Scan for the cell matching the given text and deliver its (X, Y) coordinate at center. 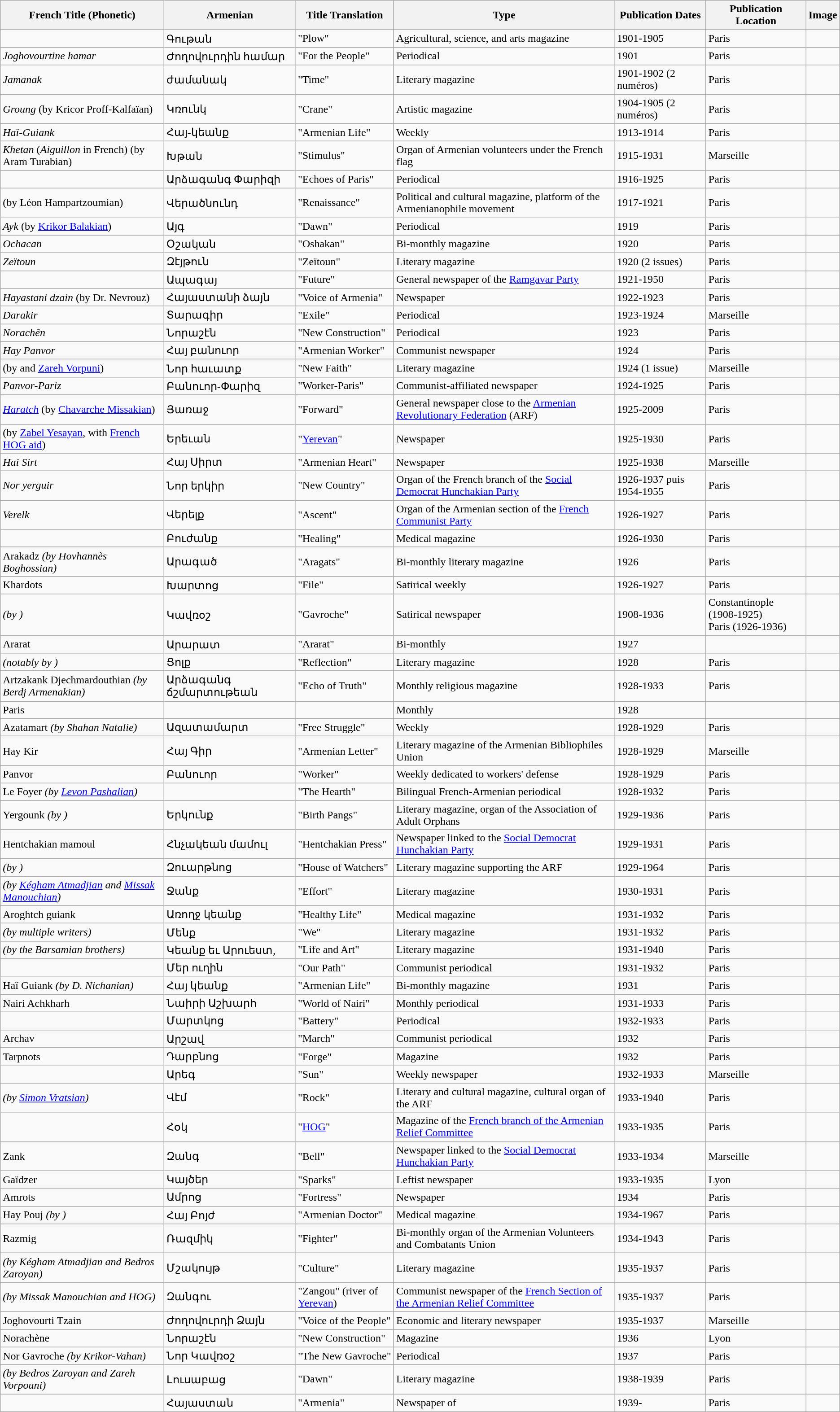
"Sun" (345, 1074)
Communist-affiliated newspaper (504, 386)
Archav (83, 1039)
Communist newspaper (504, 350)
1901-1905 (661, 39)
Հայ Գիր (230, 751)
(by Léon Hampartzoumian) (83, 203)
Արձագանգ Փարիզի (230, 179)
"Ascent" (345, 515)
Bi-monthly literary magazine (504, 562)
"Voice of the People" (345, 1320)
Մարտկոց (230, 1021)
Հայ Սիրտ (230, 462)
Artistic magazine (504, 109)
Khetan (Aiguillon in French) (by Aram Turabian) (83, 156)
Կեանք եւ Արուեստ, (230, 950)
General newspaper close to the Armenian Revolutionary Federation (ARF) (504, 409)
Aroghtch guiank (83, 914)
Hai Sirt (83, 462)
Զէյթուն (230, 262)
Nor yerguir (83, 485)
Image (823, 15)
Վէմ (230, 1097)
"Armenian Doctor" (345, 1215)
"Healthy Life" (345, 914)
"New Country" (345, 485)
Բուժանք (230, 538)
1913-1914 (661, 132)
"Sparks" (345, 1180)
(by Kégham Atmadjian and Bedros Zaroyan) (83, 1268)
1928-1933 (661, 686)
1924-1925 (661, 386)
"Free Struggle" (345, 727)
Jamanak (83, 80)
Political and cultural magazine, platform of the Armenianophile movement (504, 203)
Ամրոց (230, 1198)
1931-1933 (661, 1003)
1925-2009 (661, 409)
"Hentchakian Press" (345, 844)
Razmig (83, 1238)
1901-1902 (2 numéros) (661, 80)
Satirical weekly (504, 585)
Amrots (83, 1198)
Publication Dates (661, 15)
"File" (345, 585)
Խթան (230, 156)
Ժողովուրդի Ձայն (230, 1320)
1926 (661, 562)
1933-1940 (661, 1097)
Haï-Guiank (83, 132)
Panvor-Pariz (83, 386)
"Birth Pangs" (345, 815)
"Forge" (345, 1057)
Մեր ուղին (230, 968)
"March" (345, 1039)
"Armenian Letter" (345, 751)
Hay Pouj (by ) (83, 1215)
1917-1921 (661, 203)
Armenian (230, 15)
1930-1931 (661, 891)
1920 (2 issues) (661, 262)
"Exile" (345, 315)
1934-1943 (661, 1238)
1938-1939 (661, 1379)
"Reflection" (345, 662)
Communist newspaper of the French Section of the Armenian Relief Committee (504, 1297)
"Life and Art" (345, 950)
Հօկ (230, 1127)
1925-1930 (661, 439)
Մենք (230, 932)
"Effort" (345, 891)
Khardots (83, 585)
Hayastani dzain (by Dr. Nevrouz) (83, 297)
"Voice of Armenia" (345, 297)
1934-1967 (661, 1215)
"The New Gavroche" (345, 1356)
Literary magazine of the Armenian Bibliophiles Union (504, 751)
Հայ կեանք (230, 985)
Հայաստան (230, 1403)
"New Faith" (345, 368)
1924 (661, 350)
Leftist newspaper (504, 1180)
"Renaissance" (345, 203)
Literary magazine supporting the ARF (504, 868)
Yergounk (by ) (83, 815)
Panvor (83, 774)
1926-1930 (661, 538)
General newspaper of the Ramgavar Party (504, 280)
Ժողովուրդին համար (230, 56)
Haratch (by Chavarche Missakian) (83, 409)
Բանուոր-Փարիզ (230, 386)
(by Zabel Yesayan, with French HOG aid) (83, 439)
Նաիրի Աշխարհ (230, 1003)
Յառաջ (230, 409)
1933-1934 (661, 1156)
"Armenian Heart" (345, 462)
Nor Gavroche (by Krikor-Vahan) (83, 1356)
Darakir (83, 315)
"Zangou" (river of Yerevan) (345, 1297)
Օշական (230, 244)
Ararat (83, 644)
"For the People" (345, 56)
"The Hearth" (345, 791)
Nairi Achkharh (83, 1003)
"Future" (345, 280)
Բանուոր (230, 774)
Literary and cultural magazine, cultural organ of the ARF (504, 1097)
Կռունկ (230, 109)
"Yerevan" (345, 439)
Organ of Armenian volunteers under the French flag (504, 156)
1927 (661, 644)
1916-1925 (661, 179)
"Gavroche" (345, 615)
"Healing" (345, 538)
Groung (by Kricor Proff-Kalfaïan) (83, 109)
1922-1923 (661, 297)
Լուսաբաց (230, 1379)
"Stimulus" (345, 156)
Վերածնունդ (230, 203)
Hentchakian mamoul (83, 844)
1921-1950 (661, 280)
"Plow" (345, 39)
1929-1964 (661, 868)
Literary magazine, organ of the Association of Adult Orphans (504, 815)
1920 (661, 244)
(by Bedros Zaroyan and Zareh Vorpouni) (83, 1379)
Վերելք (230, 515)
1901 (661, 56)
"Ararat" (345, 644)
1939- (661, 1403)
Հնչակեան մամուլ (230, 844)
Առողջ կեանք (230, 914)
Monthly religious magazine (504, 686)
Title Translation (345, 15)
Zank (83, 1156)
Hay Kir (83, 751)
Արեգ (230, 1074)
Ochacan (83, 244)
1931-1940 (661, 950)
"We" (345, 932)
Զուարթնոց (230, 868)
Zeïtoun (83, 262)
Weekly dedicated to workers' defense (504, 774)
Հայաստանի ձայն (230, 297)
Arakadz (by Hovhannès Boghossian) (83, 562)
Գութան (230, 39)
Զանգու (230, 1297)
Տարագիր (230, 315)
(by Missak Manouchian and HOG) (83, 1297)
Երեւան (230, 439)
Արշավ (230, 1039)
Joghovourtine hamar (83, 56)
1931 (661, 985)
1936 (661, 1338)
Type (504, 15)
1928-1932 (661, 791)
"Battery" (345, 1021)
1937 (661, 1356)
Նոր Կավռօշ (230, 1356)
"Aragats" (345, 562)
Ջանք (230, 891)
Ayk (by Krikor Balakian) (83, 226)
Կայծեր (230, 1180)
Organ of the Armenian section of the French Communist Party (504, 515)
"World of Nairi" (345, 1003)
Արարատ (230, 644)
Magazine of the French branch of the Armenian Relief Committee (504, 1127)
Artzakank Djechmardouthian (by Berdj Armenakian) (83, 686)
Կավռօշ (230, 615)
"Echo of Truth" (345, 686)
Հայ-կեանք (230, 132)
(by the Barsamian brothers) (83, 950)
1919 (661, 226)
Le Foyer (by Levon Pashalian) (83, 791)
"Culture" (345, 1268)
"Oshakan" (345, 244)
Gaïdzer (83, 1180)
Newspaper of (504, 1403)
Զանգ (230, 1156)
"Zeïtoun" (345, 262)
Արագած (230, 562)
1915-1931 (661, 156)
"Crane" (345, 109)
"Our Path" (345, 968)
1934 (661, 1198)
Ապագայ (230, 280)
1926-1937 puis 1954-1955 (661, 485)
Norachène (83, 1338)
(by multiple writers) (83, 932)
Joghovourti Tzain (83, 1320)
1924 (1 issue) (661, 368)
Հայ բանուոր (230, 350)
(notably by ) (83, 662)
Economic and literary newspaper (504, 1320)
Tarpnots (83, 1057)
Նոր երկիր (230, 485)
Ազատամարտ (230, 727)
Դարբնոց (230, 1057)
Monthly periodical (504, 1003)
1908-1936 (661, 615)
"Echoes of Paris" (345, 179)
Agricultural, science, and arts magazine (504, 39)
French Title (Phonetic) (83, 15)
Satirical newspaper (504, 615)
ժամանակ (230, 80)
Verelk (83, 515)
"Worker" (345, 774)
(by and Zareh Vorpuni) (83, 368)
Խարտոց (230, 585)
"Rock" (345, 1097)
1923 (661, 333)
1925-1938 (661, 462)
Weekly newspaper (504, 1074)
Երկունք (230, 815)
Bilingual French-Armenian periodical (504, 791)
Ռազմիկ (230, 1238)
"HOG" (345, 1127)
Ցոլք (230, 662)
Constantinople (1908-1925)Paris (1926-1936) (756, 615)
"Fighter" (345, 1238)
Haï Guiank (by D. Nichanian) (83, 985)
1923-1924 (661, 315)
"Fortress" (345, 1198)
Հայ Բոյժ (230, 1215)
"House of Watchers" (345, 868)
Մշակույթ (230, 1268)
1929-1931 (661, 844)
Bi-monthly organ of the Armenian Volunteers and Combatants Union (504, 1238)
Monthly (504, 710)
Արձագանգ ճշմարտութեան (230, 686)
"Time" (345, 80)
Organ of the French branch of the Social Democrat Hunchakian Party (504, 485)
"Bell" (345, 1156)
Այգ (230, 226)
(by Simon Vratsian) (83, 1097)
"Worker-Paris" (345, 386)
Նոր հաւատք (230, 368)
1929-1936 (661, 815)
Publication Location (756, 15)
(by Kégham Atmadjian and Missak Manouchian) (83, 891)
"Armenian Worker" (345, 350)
Norachên (83, 333)
Bi-monthly (504, 644)
Hay Panvor (83, 350)
"Forward" (345, 409)
Azatamart (by Shahan Natalie) (83, 727)
"Armenia" (345, 1403)
1904-1905 (2 numéros) (661, 109)
